Return the [x, y] coordinate for the center point of the cell that contains the specified text.  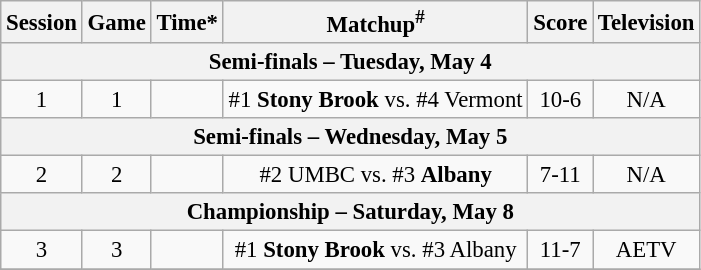
Matchup# [376, 22]
AETV [646, 250]
Game [116, 22]
Time* [187, 22]
#1 Stony Brook vs. #3 Albany [376, 250]
#2 UMBC vs. #3 Albany [376, 175]
Championship – Saturday, May 8 [350, 213]
7-11 [560, 175]
Semi-finals – Wednesday, May 5 [350, 137]
11-7 [560, 250]
10-6 [560, 100]
Television [646, 22]
#1 Stony Brook vs. #4 Vermont [376, 100]
Score [560, 22]
Semi-finals – Tuesday, May 4 [350, 62]
Session [42, 22]
